Return (x, y) of the center of cell containing provided text 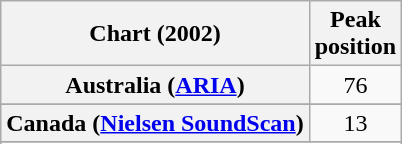
13 (355, 123)
Canada (Nielsen SoundScan) (155, 123)
Chart (2002) (155, 34)
76 (355, 85)
Australia (ARIA) (155, 85)
Peakposition (355, 34)
